For the text-containing cell, return its midpoint in [X, Y] coordinate format. 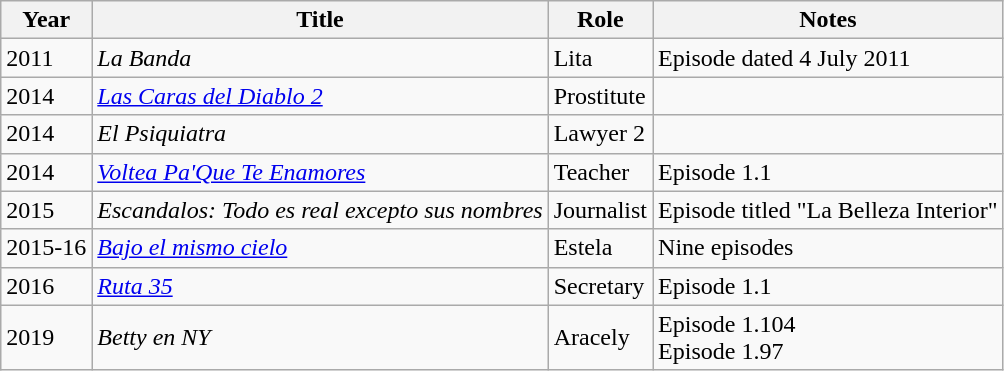
2015-16 [46, 248]
Title [320, 20]
Betty en NY [320, 338]
Teacher [600, 172]
Aracely [600, 338]
Lawyer 2 [600, 134]
Notes [828, 20]
Escandalos: Todo es real excepto sus nombres [320, 210]
Episode 1.104Episode 1.97 [828, 338]
Year [46, 20]
Episode titled "La Belleza Interior" [828, 210]
Role [600, 20]
El Psiquiatra [320, 134]
Las Caras del Diablo 2 [320, 96]
Episode dated 4 July 2011 [828, 58]
Estela [600, 248]
Voltea Pa'Que Te Enamores [320, 172]
Secretary [600, 286]
Nine episodes [828, 248]
2011 [46, 58]
La Banda [320, 58]
Bajo el mismo cielo [320, 248]
Journalist [600, 210]
Lita [600, 58]
Ruta 35 [320, 286]
2016 [46, 286]
2015 [46, 210]
2019 [46, 338]
Prostitute [600, 96]
